Pinpoint the cell where the given text exists, returning its [X, Y] midpoint coordinate. 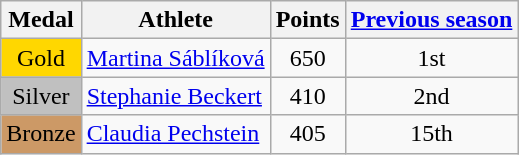
Stephanie Beckert [176, 96]
410 [308, 96]
Silver [41, 96]
15th [432, 134]
Bronze [41, 134]
Gold [41, 58]
405 [308, 134]
650 [308, 58]
Martina Sáblíková [176, 58]
Points [308, 20]
1st [432, 58]
Athlete [176, 20]
2nd [432, 96]
Medal [41, 20]
Previous season [432, 20]
Claudia Pechstein [176, 134]
